Output the (X, Y) coordinate of the center of the cell containing the given text.  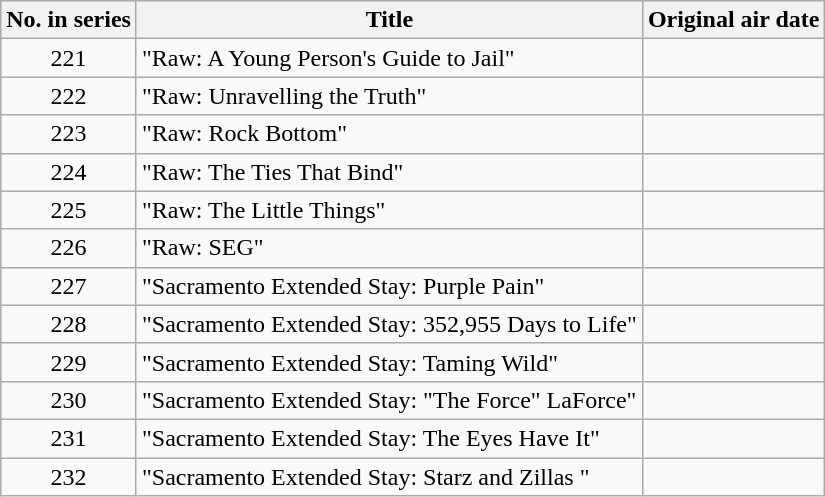
"Raw: Rock Bottom" (389, 134)
"Raw: A Young Person's Guide to Jail" (389, 58)
226 (69, 248)
"Sacramento Extended Stay: "The Force" LaForce" (389, 400)
Title (389, 20)
221 (69, 58)
224 (69, 172)
223 (69, 134)
"Sacramento Extended Stay: The Eyes Have It" (389, 438)
"Raw: The Little Things" (389, 210)
"Sacramento Extended Stay: Starz and Zillas " (389, 477)
"Raw: The Ties That Bind" (389, 172)
"Sacramento Extended Stay: 352,955 Days to Life" (389, 324)
228 (69, 324)
"Raw: Unravelling the Truth" (389, 96)
227 (69, 286)
"Raw: SEG" (389, 248)
225 (69, 210)
No. in series (69, 20)
230 (69, 400)
"Sacramento Extended Stay: Taming Wild" (389, 362)
"Sacramento Extended Stay: Purple Pain" (389, 286)
232 (69, 477)
222 (69, 96)
231 (69, 438)
Original air date (734, 20)
229 (69, 362)
